Pinpoint the cell where the given text exists, returning its (x, y) midpoint coordinate. 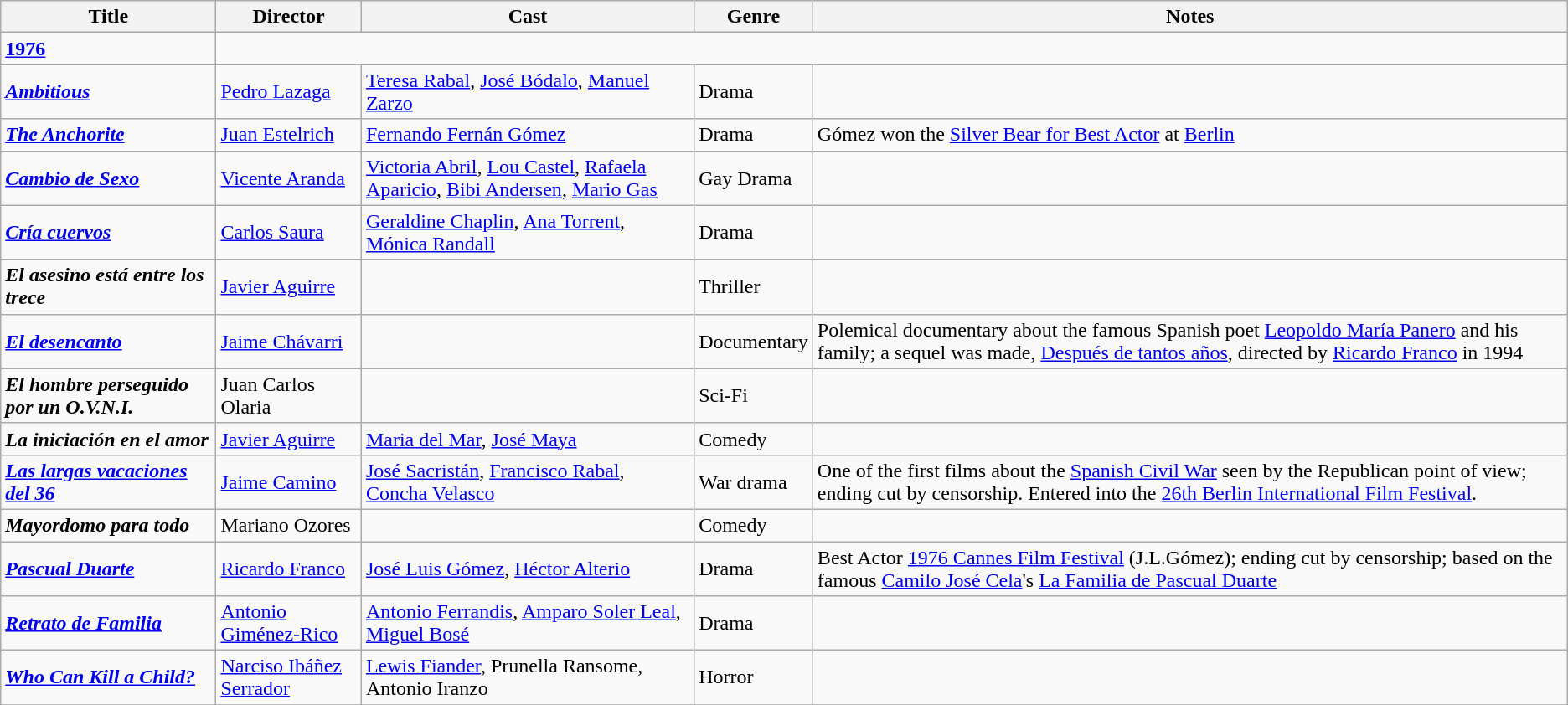
The Anchorite (109, 135)
Gómez won the Silver Bear for Best Actor at Berlin (1189, 135)
Juan Estelrich (288, 135)
Juan Carlos Olaria (288, 395)
Director (288, 17)
Best Actor 1976 Cannes Film Festival (J.L.Gómez); ending cut by censorship; based on the famous Camilo José Cela's La Familia de Pascual Duarte (1189, 568)
Sci-Fi (754, 395)
Retrato de Familia (109, 623)
Vicente Aranda (288, 178)
Mariano Ozores (288, 525)
Fernando Fernán Gómez (528, 135)
Genre (754, 17)
War drama (754, 482)
Documentary (754, 342)
Ricardo Franco (288, 568)
Cambio de Sexo (109, 178)
Title (109, 17)
Cast (528, 17)
El desencanto (109, 342)
Cría cuervos (109, 233)
1976 (109, 49)
Gay Drama (754, 178)
José Luis Gómez, Héctor Alterio (528, 568)
Jaime Chávarri (288, 342)
Lewis Fiander, Prunella Ransome, Antonio Iranzo (528, 678)
José Sacristán, Francisco Rabal, Concha Velasco (528, 482)
Who Can Kill a Child? (109, 678)
Narciso Ibáñez Serrador (288, 678)
Las largas vacaciones del 36 (109, 482)
Mayordomo para todo (109, 525)
El hombre perseguido por un O.V.N.I. (109, 395)
Pascual Duarte (109, 568)
El asesino está entre los trece (109, 286)
Carlos Saura (288, 233)
Horror (754, 678)
Jaime Camino (288, 482)
La iniciación en el amor (109, 439)
Teresa Rabal, José Bódalo, Manuel Zarzo (528, 92)
Ambitious (109, 92)
Notes (1189, 17)
Pedro Lazaga (288, 92)
Antonio Ferrandis, Amparo Soler Leal, Miguel Bosé (528, 623)
Antonio Giménez-Rico (288, 623)
Maria del Mar, José Maya (528, 439)
Thriller (754, 286)
Victoria Abril, Lou Castel, Rafaela Aparicio, Bibi Andersen, Mario Gas (528, 178)
Geraldine Chaplin, Ana Torrent, Mónica Randall (528, 233)
